Output the [x, y] coordinate of the center of the cell containing the given text.  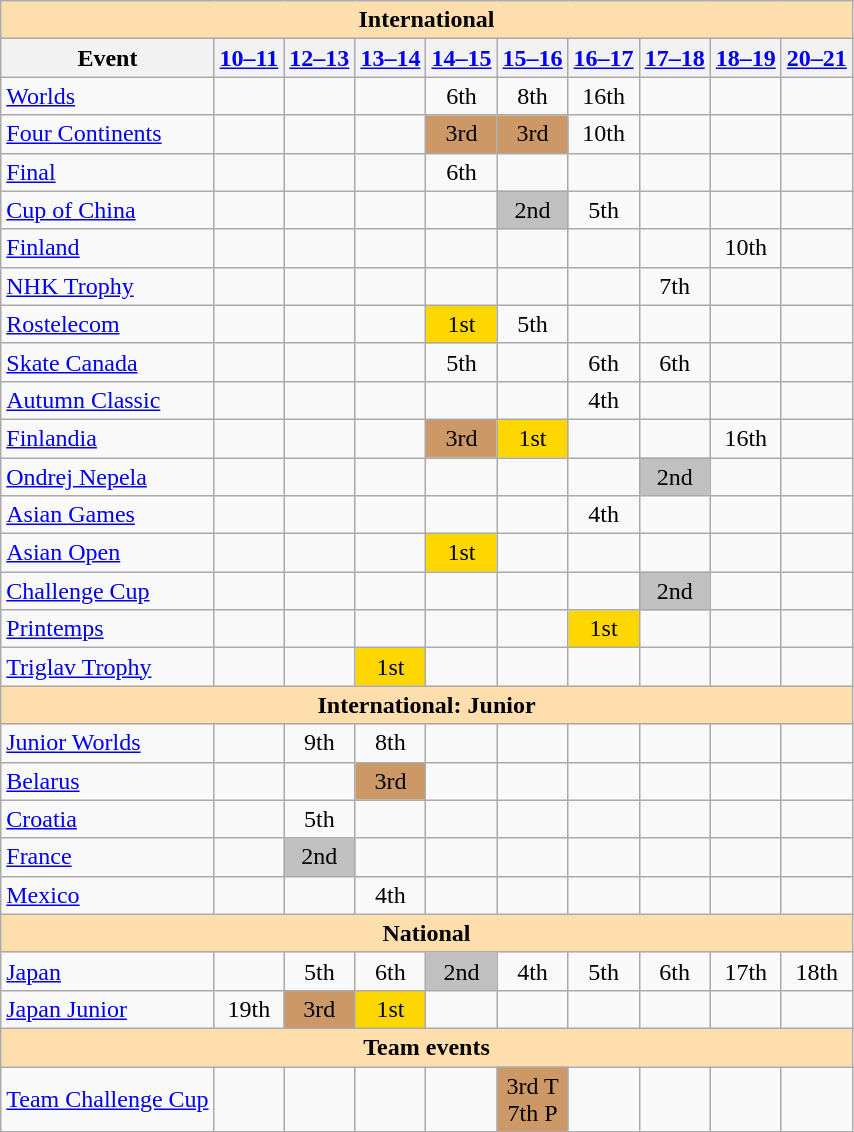
Printemps [108, 629]
Skate Canada [108, 362]
Croatia [108, 819]
NHK Trophy [108, 286]
Belarus [108, 781]
Autumn Classic [108, 400]
International: Junior [427, 705]
Triglav Trophy [108, 667]
France [108, 857]
15–16 [532, 58]
Asian Games [108, 515]
Team events [427, 1047]
10–11 [249, 58]
20–21 [816, 58]
Event [108, 58]
Junior Worlds [108, 743]
19th [249, 1009]
Four Continents [108, 134]
Mexico [108, 895]
Finland [108, 248]
Team Challenge Cup [108, 1098]
14–15 [462, 58]
Rostelecom [108, 324]
Final [108, 172]
Japan Junior [108, 1009]
International [427, 20]
3rd T7th P [532, 1098]
Japan [108, 971]
Cup of China [108, 210]
Challenge Cup [108, 591]
7th [674, 286]
Finlandia [108, 438]
16–17 [604, 58]
Ondrej Nepela [108, 477]
Worlds [108, 96]
National [427, 933]
17–18 [674, 58]
9th [320, 743]
18th [816, 971]
12–13 [320, 58]
Asian Open [108, 553]
18–19 [746, 58]
17th [746, 971]
13–14 [390, 58]
